From the cell containing the given text, extract its center point as [X, Y] coordinate. 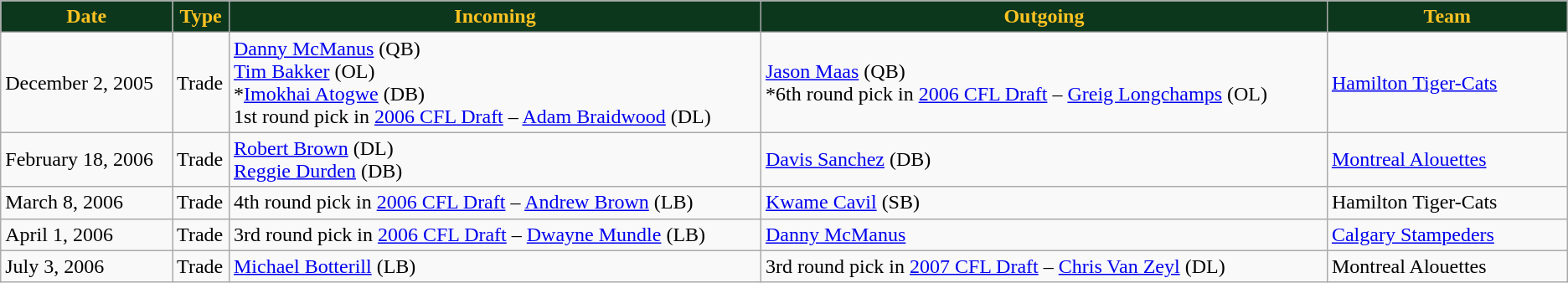
March 8, 2006 [87, 203]
Date [87, 17]
April 1, 2006 [87, 234]
Kwame Cavil (SB) [1044, 203]
Type [201, 17]
February 18, 2006 [87, 159]
Outgoing [1044, 17]
December 2, 2005 [87, 82]
3rd round pick in 2006 CFL Draft – Dwayne Mundle (LB) [494, 234]
4th round pick in 2006 CFL Draft – Andrew Brown (LB) [494, 203]
Team [1447, 17]
Robert Brown (DL)Reggie Durden (DB) [494, 159]
Michael Botterill (LB) [494, 266]
Incoming [494, 17]
Jason Maas (QB)*6th round pick in 2006 CFL Draft – Greig Longchamps (OL) [1044, 82]
Danny McManus (QB)Tim Bakker (OL)*Imokhai Atogwe (DB)1st round pick in 2006 CFL Draft – Adam Braidwood (DL) [494, 82]
Calgary Stampeders [1447, 234]
3rd round pick in 2007 CFL Draft – Chris Van Zeyl (DL) [1044, 266]
July 3, 2006 [87, 266]
Davis Sanchez (DB) [1044, 159]
Danny McManus [1044, 234]
